From the cell containing the given text, extract its center point as [X, Y] coordinate. 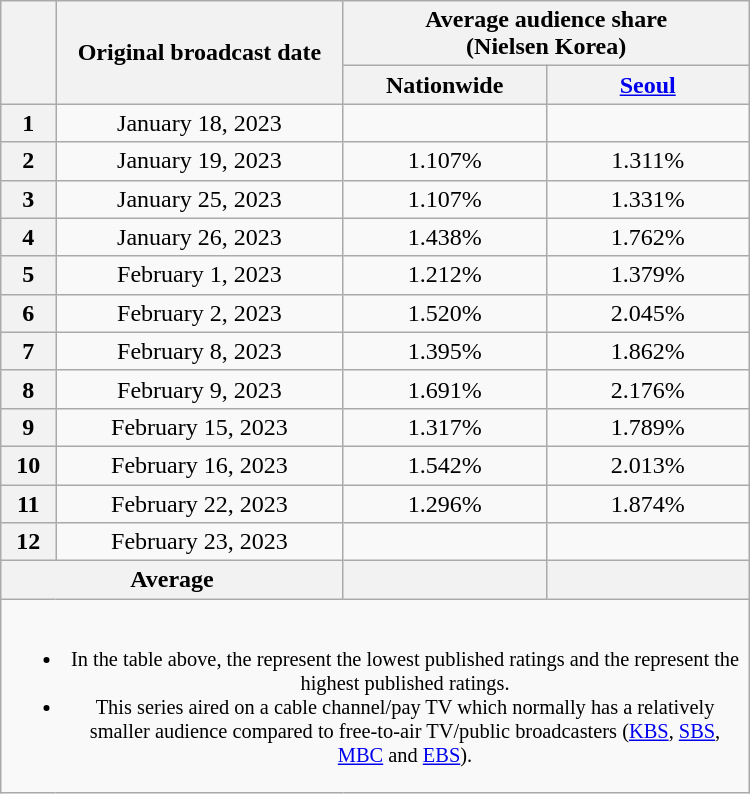
Original broadcast date [200, 52]
February 22, 2023 [200, 503]
1.862% [648, 351]
1.331% [648, 199]
1.762% [648, 237]
1.789% [648, 427]
2.045% [648, 313]
1.296% [444, 503]
Nationwide [444, 85]
February 1, 2023 [200, 275]
12 [28, 542]
11 [28, 503]
February 8, 2023 [200, 351]
1 [28, 123]
1.212% [444, 275]
1.542% [444, 465]
2 [28, 161]
January 25, 2023 [200, 199]
February 2, 2023 [200, 313]
1.438% [444, 237]
5 [28, 275]
1.317% [444, 427]
3 [28, 199]
Average [172, 580]
January 19, 2023 [200, 161]
7 [28, 351]
8 [28, 389]
2.013% [648, 465]
Average audience share(Nielsen Korea) [546, 34]
1.379% [648, 275]
Seoul [648, 85]
1.395% [444, 351]
2.176% [648, 389]
6 [28, 313]
February 9, 2023 [200, 389]
January 18, 2023 [200, 123]
January 26, 2023 [200, 237]
February 15, 2023 [200, 427]
1.691% [444, 389]
February 16, 2023 [200, 465]
4 [28, 237]
9 [28, 427]
1.520% [444, 313]
1.874% [648, 503]
10 [28, 465]
February 23, 2023 [200, 542]
1.311% [648, 161]
